Locate the cell with the specified text and output its (X, Y) center coordinate. 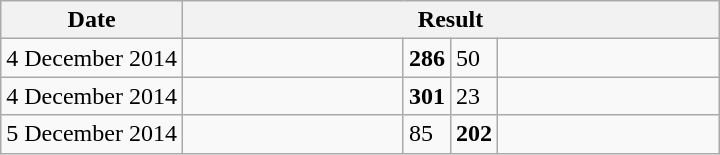
23 (474, 96)
Date (92, 20)
50 (474, 58)
202 (474, 134)
85 (426, 134)
286 (426, 58)
301 (426, 96)
Result (450, 20)
5 December 2014 (92, 134)
